Return the [X, Y] coordinate for the center point of the cell that contains the specified text.  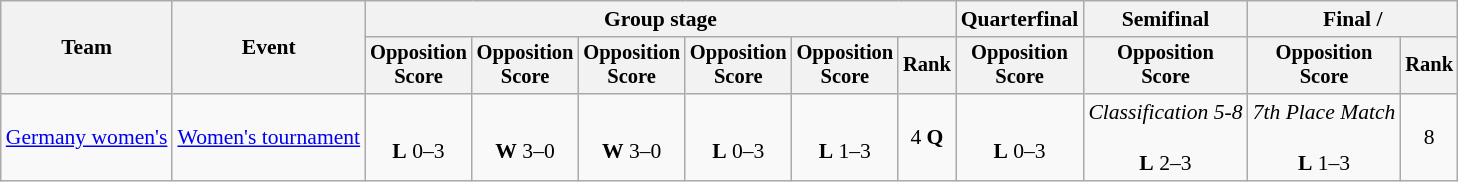
Semifinal [1165, 19]
Germany women's [87, 138]
Quarterfinal [1020, 19]
8 [1429, 138]
4 Q [927, 138]
Group stage [660, 19]
Team [87, 48]
Final / [1353, 19]
L 1–3 [846, 138]
Classification 5-8L 2–3 [1165, 138]
Event [268, 48]
7th Place MatchL 1–3 [1324, 138]
Women's tournament [268, 138]
